For the text-containing cell, return its midpoint in [x, y] coordinate format. 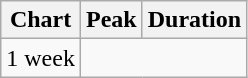
Chart [41, 20]
1 week [41, 58]
Duration [194, 20]
Peak [111, 20]
